Pinpoint the cell where the given text exists, returning its (x, y) midpoint coordinate. 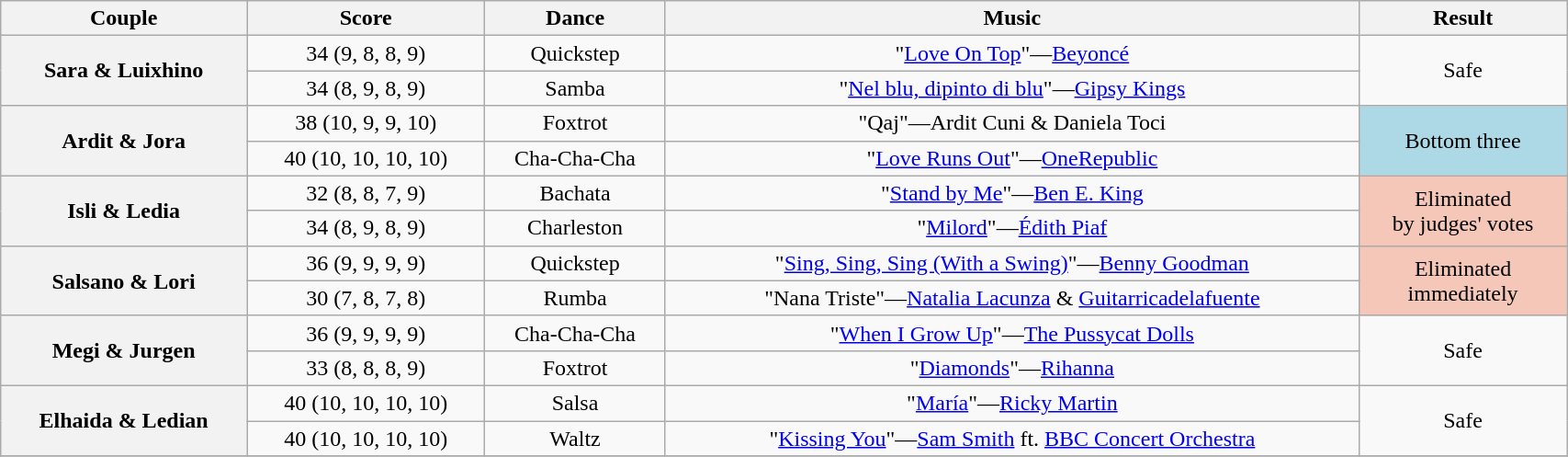
Dance (575, 18)
Elhaida & Ledian (124, 420)
34 (9, 8, 8, 9) (366, 53)
Waltz (575, 439)
33 (8, 8, 8, 9) (366, 368)
Sara & Luixhino (124, 71)
"When I Grow Up"—The Pussycat Dolls (1012, 333)
"Milord"—Édith Piaf (1012, 228)
Music (1012, 18)
Eliminatedimmediately (1463, 280)
Score (366, 18)
Megi & Jurgen (124, 350)
Couple (124, 18)
"Sing, Sing, Sing (With a Swing)"—Benny Goodman (1012, 263)
Result (1463, 18)
"Qaj"—Ardit Cuni & Daniela Toci (1012, 123)
Samba (575, 88)
30 (7, 8, 7, 8) (366, 298)
Isli & Ledia (124, 211)
38 (10, 9, 9, 10) (366, 123)
Bachata (575, 193)
"Love On Top"—Beyoncé (1012, 53)
"Diamonds"—Rihanna (1012, 368)
Salsa (575, 403)
32 (8, 8, 7, 9) (366, 193)
Rumba (575, 298)
"Nel blu, dipinto di blu"—Gipsy Kings (1012, 88)
"Nana Triste"—Natalia Lacunza & Guitarricadelafuente (1012, 298)
Bottom three (1463, 141)
"Kissing You"—Sam Smith ft. BBC Concert Orchestra (1012, 439)
"Stand by Me"—Ben E. King (1012, 193)
Charleston (575, 228)
Salsano & Lori (124, 280)
"María"—Ricky Martin (1012, 403)
Ardit & Jora (124, 141)
Eliminatedby judges' votes (1463, 211)
"Love Runs Out"—OneRepublic (1012, 158)
